For the text-containing cell, return its midpoint in [x, y] coordinate format. 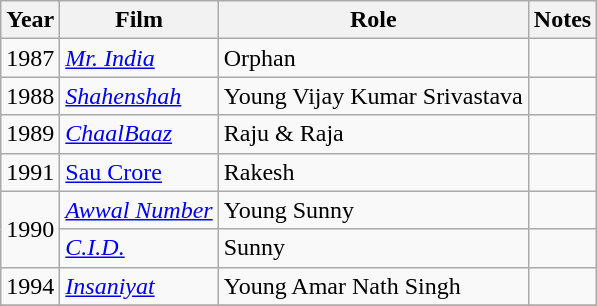
Young Amar Nath Singh [373, 286]
1990 [30, 229]
C.I.D. [139, 248]
Young Sunny [373, 210]
1988 [30, 96]
Film [139, 20]
1989 [30, 134]
Rakesh [373, 172]
Awwal Number [139, 210]
1994 [30, 286]
Mr. India [139, 58]
Insaniyat [139, 286]
Notes [562, 20]
Raju & Raja [373, 134]
Role [373, 20]
Sau Crore [139, 172]
Young Vijay Kumar Srivastava [373, 96]
Orphan [373, 58]
Shahenshah [139, 96]
ChaalBaaz [139, 134]
Year [30, 20]
Sunny [373, 248]
1987 [30, 58]
1991 [30, 172]
